Return [X, Y] of the center of cell containing provided text 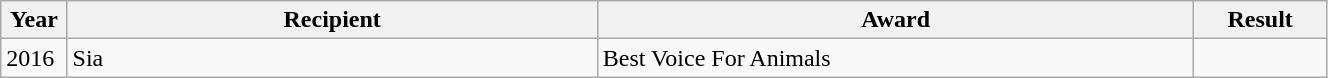
Year [34, 20]
Sia [332, 58]
2016 [34, 58]
Recipient [332, 20]
Best Voice For Animals [896, 58]
Result [1260, 20]
Award [896, 20]
